From the cell containing the given text, extract its center point as (x, y) coordinate. 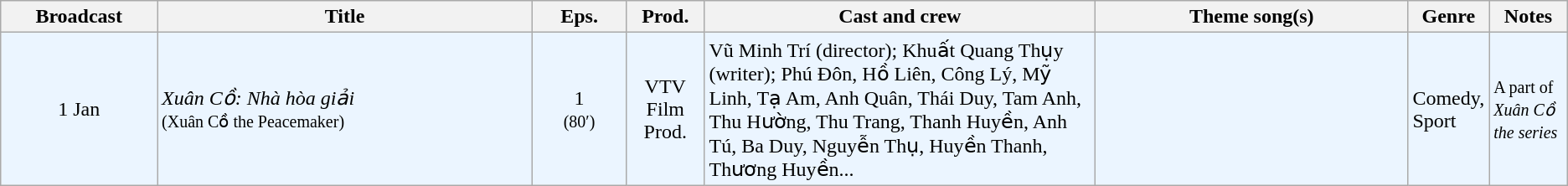
Theme song(s) (1251, 17)
Comedy, Sport (1449, 109)
1 Jan (79, 109)
VTV Film Prod. (665, 109)
Prod. (665, 17)
Title (345, 17)
Cast and crew (900, 17)
Broadcast (79, 17)
Genre (1449, 17)
1(80′) (580, 109)
Eps. (580, 17)
Xuân Cồ: Nhà hòa giải (Xuân Cồ the Peacemaker) (345, 109)
Notes (1529, 17)
A part of Xuân Cồ the series (1529, 109)
